Locate the cell with the specified text and output its [x, y] center coordinate. 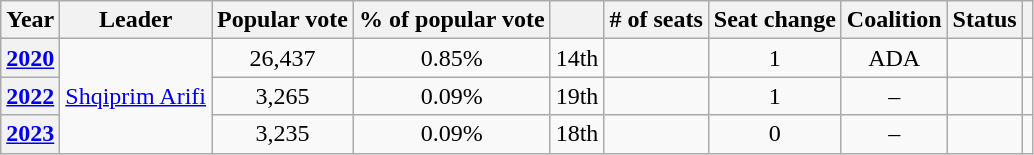
Year [30, 20]
Status [984, 20]
Coalition [894, 20]
2022 [30, 96]
Shqiprim Arifi [136, 96]
2020 [30, 58]
Seat change [774, 20]
14th [577, 58]
26,437 [283, 58]
% of popular vote [452, 20]
3,265 [283, 96]
ADA [894, 58]
0 [774, 134]
18th [577, 134]
3,235 [283, 134]
Leader [136, 20]
# of seats [656, 20]
2023 [30, 134]
19th [577, 96]
0.85% [452, 58]
Popular vote [283, 20]
